Return [x, y] of the center of cell containing provided text 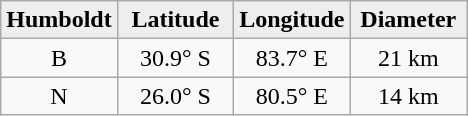
N [59, 96]
80.5° E [292, 96]
83.7° E [292, 58]
B [59, 58]
Latitude [175, 20]
14 km [408, 96]
Longitude [292, 20]
21 km [408, 58]
Humboldt [59, 20]
Diameter [408, 20]
30.9° S [175, 58]
26.0° S [175, 96]
